Return [X, Y] of the center of cell containing provided text 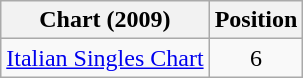
6 [256, 58]
Chart (2009) [105, 20]
Position [256, 20]
Italian Singles Chart [105, 58]
